Extract the (X, Y) coordinate from the center of the cell holding the provided text.  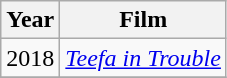
2018 (30, 58)
Year (30, 20)
Teefa in Trouble (144, 58)
Film (144, 20)
